For the text-containing cell, return its midpoint in [X, Y] coordinate format. 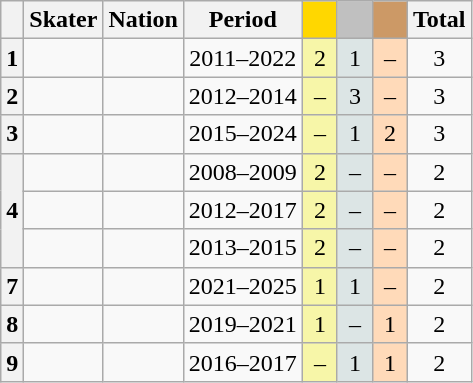
Period [242, 20]
8 [12, 324]
2019–2021 [242, 324]
7 [12, 286]
Total [440, 20]
2011–2022 [242, 58]
4 [12, 210]
2012–2017 [242, 210]
2013–2015 [242, 248]
Nation [143, 20]
2021–2025 [242, 286]
Skater [64, 20]
2015–2024 [242, 134]
2008–2009 [242, 172]
2012–2014 [242, 96]
2016–2017 [242, 362]
9 [12, 362]
